For the text-containing cell, return its midpoint in [X, Y] coordinate format. 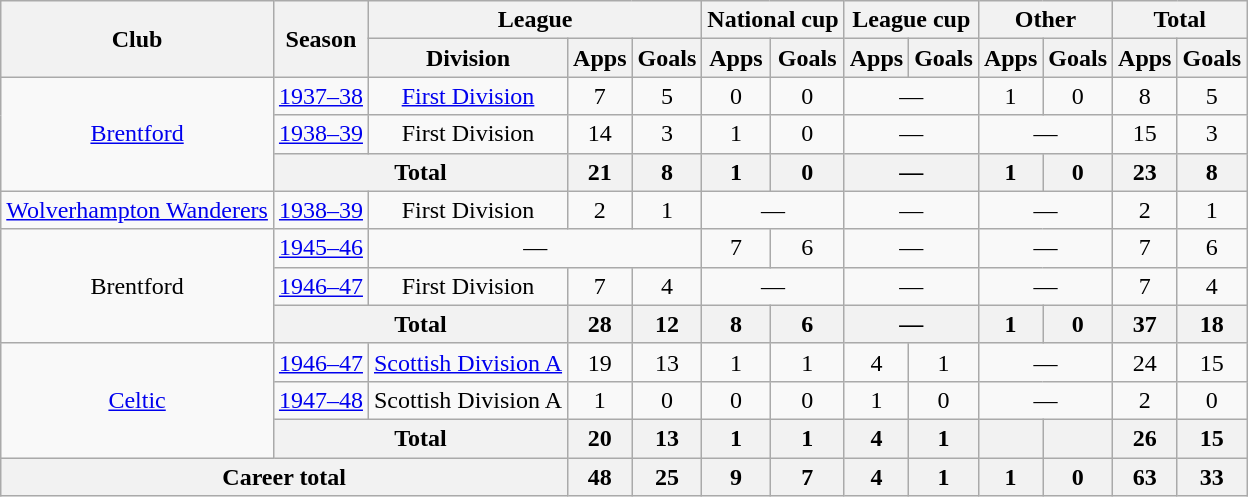
Wolverhampton Wanderers [138, 210]
Club [138, 39]
12 [667, 324]
1937–38 [320, 96]
1947–48 [320, 400]
1945–46 [320, 248]
National cup [773, 20]
19 [600, 362]
37 [1145, 324]
63 [1145, 477]
23 [1145, 172]
28 [600, 324]
20 [600, 438]
Season [320, 39]
48 [600, 477]
Other [1045, 20]
League [534, 20]
League cup [911, 20]
25 [667, 477]
14 [600, 134]
Division [468, 58]
Celtic [138, 400]
24 [1145, 362]
9 [736, 477]
21 [600, 172]
18 [1212, 324]
33 [1212, 477]
Career total [284, 477]
26 [1145, 438]
